Determine the [x, y] coordinate at the center of the cell enclosing the given text.  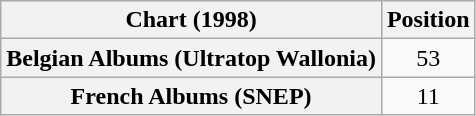
11 [428, 96]
53 [428, 58]
Position [428, 20]
French Albums (SNEP) [192, 96]
Belgian Albums (Ultratop Wallonia) [192, 58]
Chart (1998) [192, 20]
